Identify which cell holds the provided text, then report its (X, Y) central coordinate. 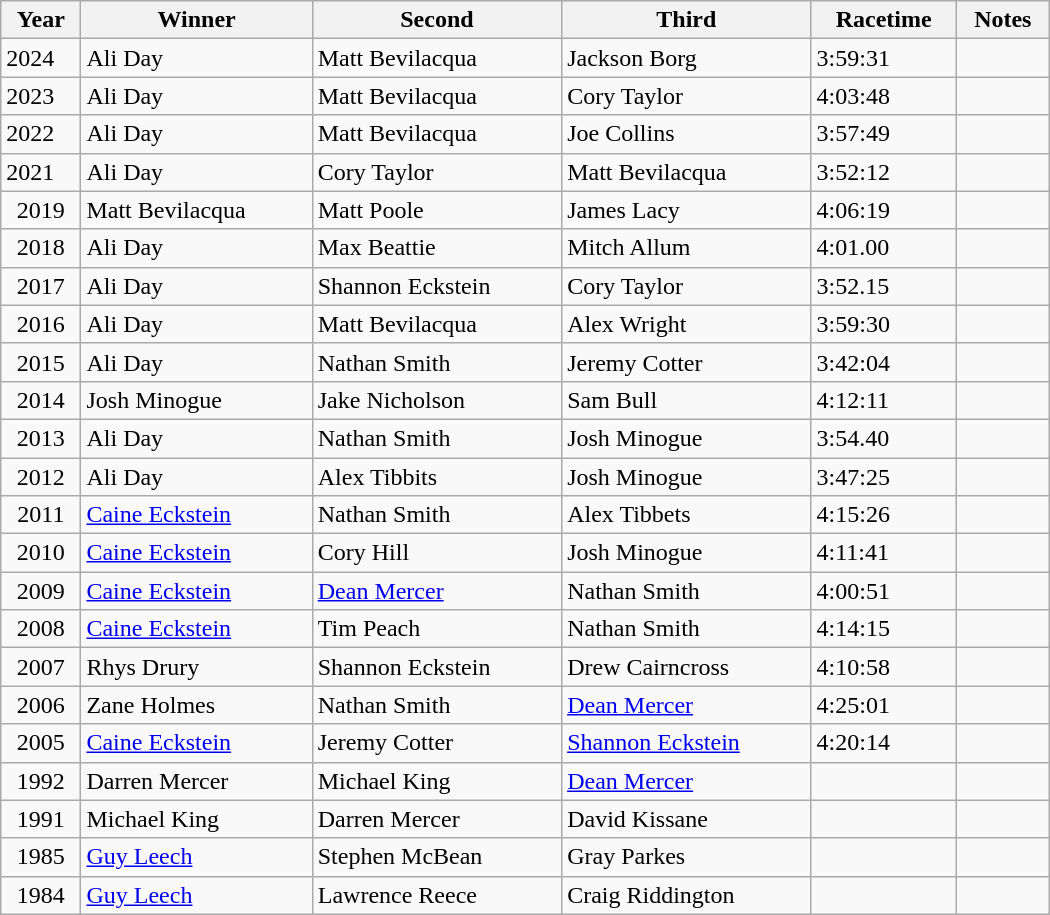
3:57:49 (884, 134)
Gray Parkes (686, 857)
4:20:14 (884, 743)
Racetime (884, 20)
2008 (41, 629)
Tim Peach (436, 629)
2012 (41, 477)
Notes (1002, 20)
2017 (41, 286)
4:03:48 (884, 96)
Winner (196, 20)
4:11:41 (884, 553)
4:00:51 (884, 591)
4:25:01 (884, 705)
4:12:11 (884, 400)
Craig Riddington (686, 895)
2011 (41, 515)
2005 (41, 743)
Matt Poole (436, 210)
Zane Holmes (196, 705)
Cory Hill (436, 553)
2018 (41, 248)
2015 (41, 362)
2023 (41, 96)
2009 (41, 591)
4:10:58 (884, 667)
Max Beattie (436, 248)
4:15:26 (884, 515)
Mitch Allum (686, 248)
1992 (41, 781)
2022 (41, 134)
3:52.15 (884, 286)
Second (436, 20)
4:14:15 (884, 629)
2014 (41, 400)
Jake Nicholson (436, 400)
3:59:30 (884, 324)
Alex Tibbits (436, 477)
Jackson Borg (686, 58)
2013 (41, 438)
2007 (41, 667)
Stephen McBean (436, 857)
1991 (41, 819)
3:54.40 (884, 438)
2006 (41, 705)
David Kissane (686, 819)
Sam Bull (686, 400)
1984 (41, 895)
Year (41, 20)
James Lacy (686, 210)
2010 (41, 553)
2019 (41, 210)
4:01.00 (884, 248)
Third (686, 20)
Rhys Drury (196, 667)
3:59:31 (884, 58)
Joe Collins (686, 134)
3:42:04 (884, 362)
Alex Tibbets (686, 515)
Lawrence Reece (436, 895)
2016 (41, 324)
Drew Cairncross (686, 667)
2024 (41, 58)
4:06:19 (884, 210)
2021 (41, 172)
3:47:25 (884, 477)
3:52:12 (884, 172)
1985 (41, 857)
Alex Wright (686, 324)
